Capture the cell that displays the provided text and extract its (X, Y) central coordinate. 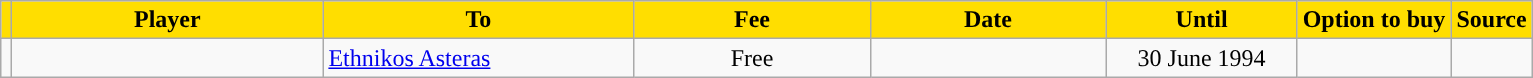
30 June 1994 (1202, 58)
Until (1202, 20)
Source (1492, 20)
Player (168, 20)
Fee (752, 20)
Option to buy (1374, 20)
To (478, 20)
Date (988, 20)
Ethnikos Asteras (478, 58)
Free (752, 58)
